Output the (x, y) coordinate of the center of the cell containing the given text.  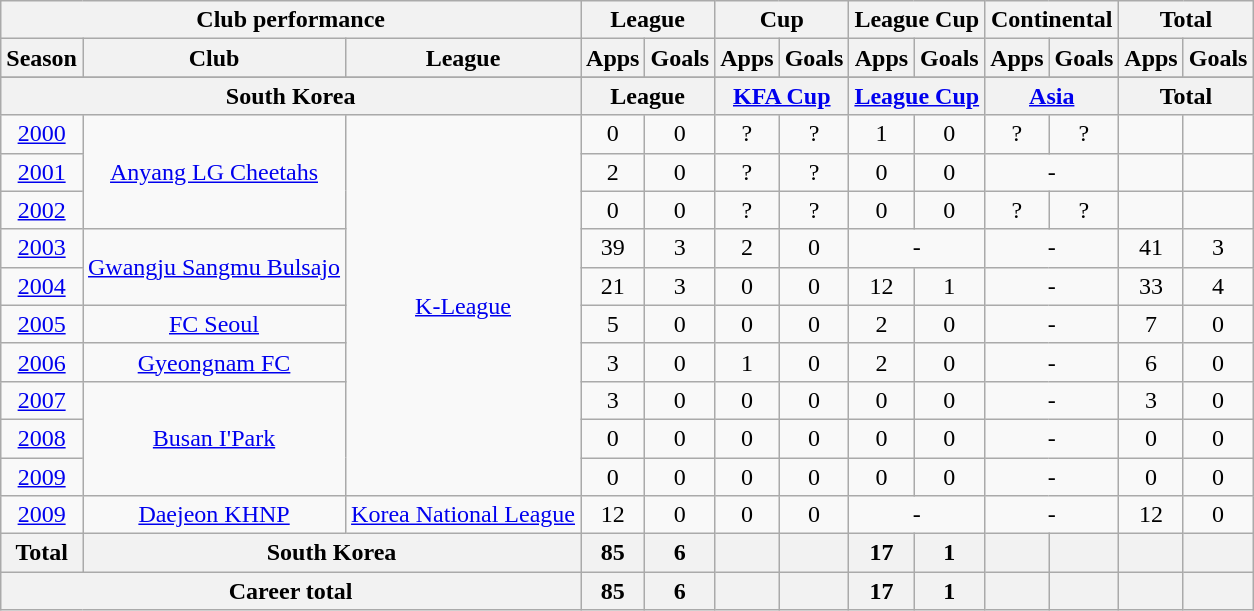
Gwangju Sangmu Bulsajo (214, 267)
2005 (42, 324)
2001 (42, 172)
41 (1151, 248)
5 (613, 324)
FC Seoul (214, 324)
2000 (42, 134)
Season (42, 58)
4 (1218, 286)
KFA Cup (782, 96)
39 (613, 248)
Asia (1052, 96)
7 (1151, 324)
Gyeongnam FC (214, 362)
2006 (42, 362)
Busan I'Park (214, 438)
K-League (464, 306)
2003 (42, 248)
Club performance (291, 20)
Cup (782, 20)
Korea National League (464, 515)
2008 (42, 438)
Continental (1052, 20)
33 (1151, 286)
Daejeon KHNP (214, 515)
2004 (42, 286)
Anyang LG Cheetahs (214, 172)
2007 (42, 400)
Club (214, 58)
2002 (42, 210)
Career total (291, 591)
21 (613, 286)
